Locate the cell with the specified text and output its (x, y) center coordinate. 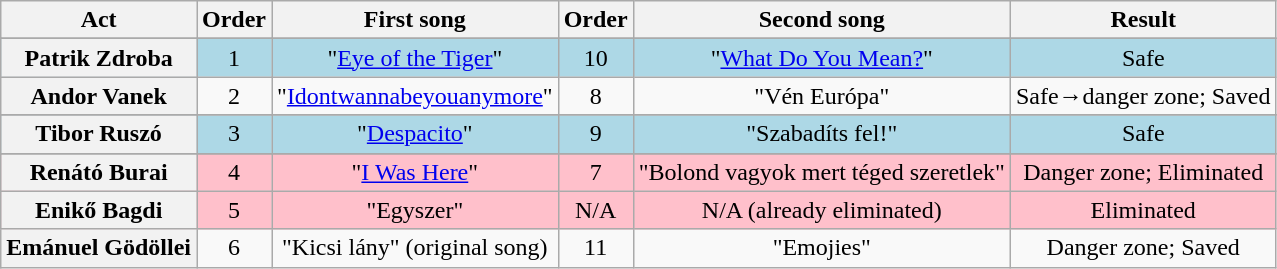
N/A (already eliminated) (822, 210)
3 (234, 134)
"I Was Here" (416, 172)
Eliminated (1143, 210)
Second song (822, 20)
Tibor Ruszó (99, 134)
Danger zone; Saved (1143, 248)
Act (99, 20)
4 (234, 172)
Safe→danger zone; Saved (1143, 96)
1 (234, 58)
Renátó Burai (99, 172)
First song (416, 20)
11 (596, 248)
"Kicsi lány" (original song) (416, 248)
Danger zone; Eliminated (1143, 172)
"Vén Európa" (822, 96)
8 (596, 96)
Andor Vanek (99, 96)
6 (234, 248)
"Bolond vagyok mert téged szeretlek" (822, 172)
5 (234, 210)
Result (1143, 20)
"What Do You Mean?" (822, 58)
"Despacito" (416, 134)
Emánuel Gödöllei (99, 248)
"Szabadíts fel!" (822, 134)
Enikő Bagdi (99, 210)
"Emojies" (822, 248)
"Idontwannabeyouanymore" (416, 96)
Patrik Zdroba (99, 58)
7 (596, 172)
2 (234, 96)
"Egyszer" (416, 210)
10 (596, 58)
N/A (596, 210)
9 (596, 134)
"Eye of the Tiger" (416, 58)
